From the cell containing the given text, extract its center point as [X, Y] coordinate. 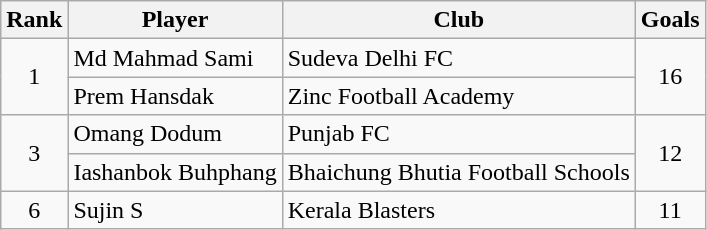
Player [175, 20]
16 [670, 77]
Bhaichung Bhutia Football Schools [458, 172]
Club [458, 20]
Prem Hansdak [175, 96]
Omang Dodum [175, 134]
1 [34, 77]
6 [34, 210]
Zinc Football Academy [458, 96]
Punjab FC [458, 134]
Kerala Blasters [458, 210]
Rank [34, 20]
11 [670, 210]
Goals [670, 20]
3 [34, 153]
Sujin S [175, 210]
Sudeva Delhi FC [458, 58]
Iashanbok Buhphang [175, 172]
Md Mahmad Sami [175, 58]
12 [670, 153]
